Locate the cell with the specified text and output its [x, y] center coordinate. 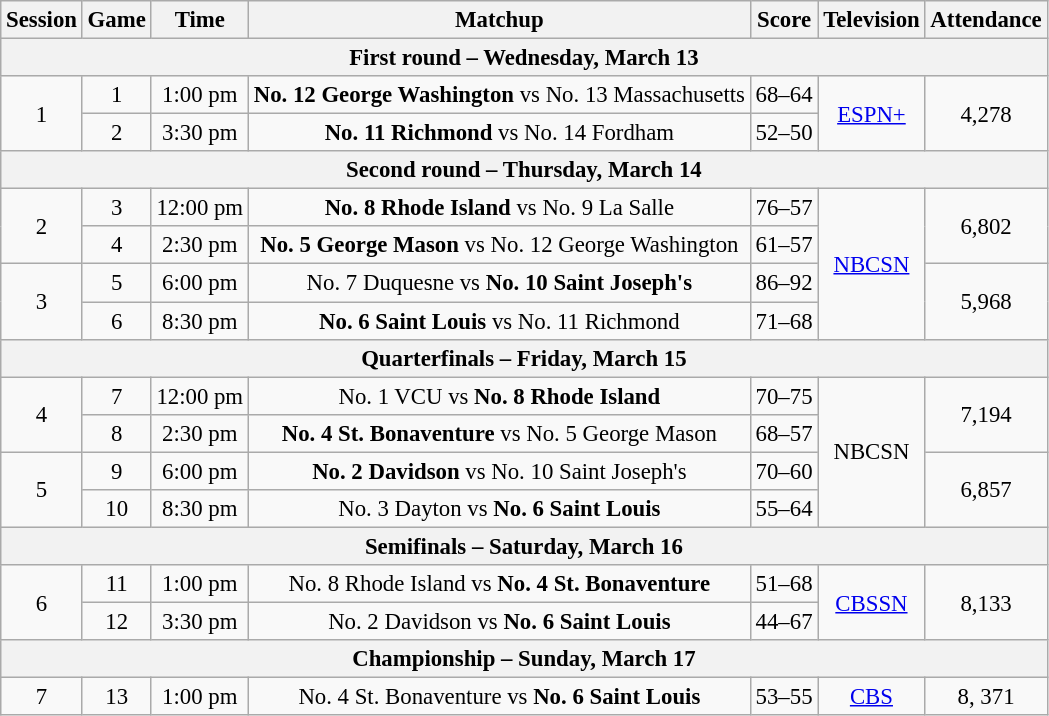
55–64 [784, 509]
44–67 [784, 621]
No. 8 Rhode Island vs No. 4 St. Bonaventure [499, 584]
Semifinals – Saturday, March 16 [524, 546]
13 [116, 697]
No. 12 George Washington vs No. 13 Massachusetts [499, 95]
No. 6 Saint Louis vs No. 11 Richmond [499, 321]
Quarterfinals – Friday, March 15 [524, 358]
Time [200, 20]
Championship – Sunday, March 17 [524, 659]
12 [116, 621]
61–57 [784, 245]
76–57 [784, 208]
5,968 [986, 302]
No. 7 Duquesne vs No. 10 Saint Joseph's [499, 283]
8, 371 [986, 697]
71–68 [784, 321]
9 [116, 471]
CBSSN [872, 602]
52–50 [784, 133]
68–57 [784, 433]
8 [116, 433]
No. 4 St. Bonaventure vs No. 6 Saint Louis [499, 697]
Session [42, 20]
No. 4 St. Bonaventure vs No. 5 George Mason [499, 433]
ESPN+ [872, 114]
No. 2 Davidson vs No. 10 Saint Joseph's [499, 471]
6,802 [986, 226]
4,278 [986, 114]
Game [116, 20]
CBS [872, 697]
No. 5 George Mason vs No. 12 George Washington [499, 245]
Attendance [986, 20]
Score [784, 20]
Television [872, 20]
First round – Wednesday, March 13 [524, 58]
No. 1 VCU vs No. 8 Rhode Island [499, 396]
6,857 [986, 490]
7,194 [986, 414]
No. 11 Richmond vs No. 14 Fordham [499, 133]
No. 3 Dayton vs No. 6 Saint Louis [499, 509]
11 [116, 584]
86–92 [784, 283]
68–64 [784, 95]
No. 2 Davidson vs No. 6 Saint Louis [499, 621]
Matchup [499, 20]
10 [116, 509]
53–55 [784, 697]
Second round – Thursday, March 14 [524, 170]
51–68 [784, 584]
No. 8 Rhode Island vs No. 9 La Salle [499, 208]
8,133 [986, 602]
70–60 [784, 471]
70–75 [784, 396]
